Output the [x, y] coordinate of the center of the cell containing the given text.  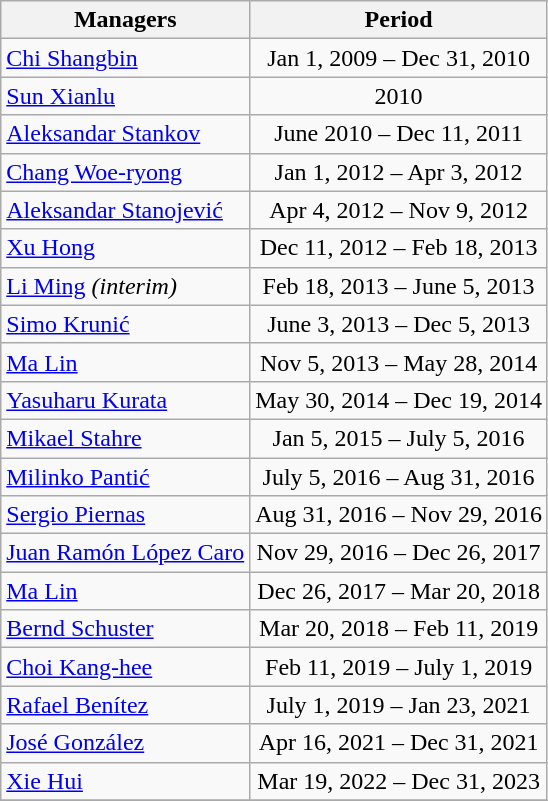
Mikael Stahre [126, 438]
Chi Shangbin [126, 58]
Li Ming (interim) [126, 286]
Feb 11, 2019 – July 1, 2019 [399, 667]
Nov 29, 2016 – Dec 26, 2017 [399, 553]
Juan Ramón López Caro [126, 553]
Apr 16, 2021 – Dec 31, 2021 [399, 743]
Yasuharu Kurata [126, 400]
Dec 11, 2012 – Feb 18, 2013 [399, 248]
Period [399, 20]
Aug 31, 2016 – Nov 29, 2016 [399, 515]
July 5, 2016 – Aug 31, 2016 [399, 477]
Aleksandar Stanojević [126, 210]
Jan 5, 2015 – July 5, 2016 [399, 438]
May 30, 2014 – Dec 19, 2014 [399, 400]
Rafael Benítez [126, 705]
Chang Woe-ryong [126, 172]
Simo Krunić [126, 324]
Nov 5, 2013 – May 28, 2014 [399, 362]
José González [126, 743]
Aleksandar Stankov [126, 134]
Dec 26, 2017 – Mar 20, 2018 [399, 591]
Mar 20, 2018 – Feb 11, 2019 [399, 629]
Choi Kang-hee [126, 667]
Jan 1, 2009 – Dec 31, 2010 [399, 58]
Mar 19, 2022 – Dec 31, 2023 [399, 781]
June 3, 2013 – Dec 5, 2013 [399, 324]
Sun Xianlu [126, 96]
Jan 1, 2012 – Apr 3, 2012 [399, 172]
Feb 18, 2013 – June 5, 2013 [399, 286]
July 1, 2019 – Jan 23, 2021 [399, 705]
Xu Hong [126, 248]
Apr 4, 2012 – Nov 9, 2012 [399, 210]
Managers [126, 20]
June 2010 – Dec 11, 2011 [399, 134]
Xie Hui [126, 781]
2010 [399, 96]
Bernd Schuster [126, 629]
Milinko Pantić [126, 477]
Sergio Piernas [126, 515]
